Determine the (x, y) coordinate at the center of the cell enclosing the given text.  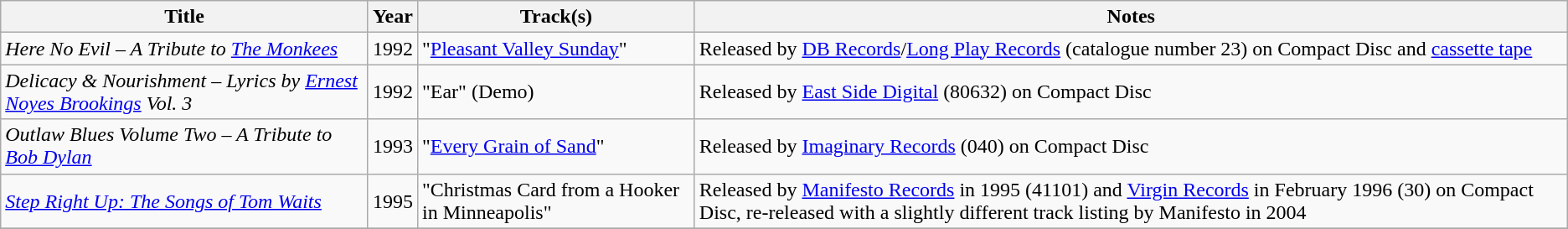
"Every Grain of Sand" (556, 146)
Step Right Up: The Songs of Tom Waits (184, 201)
Notes (1131, 17)
"Ear" (Demo) (556, 92)
Released by Imaginary Records (040) on Compact Disc (1131, 146)
1993 (392, 146)
Title (184, 17)
Released by DB Records/Long Play Records (catalogue number 23) on Compact Disc and cassette tape (1131, 49)
Year (392, 17)
Released by East Side Digital (80632) on Compact Disc (1131, 92)
Delicacy & Nourishment – Lyrics by Ernest Noyes Brookings Vol. 3 (184, 92)
"Christmas Card from a Hooker in Minneapolis" (556, 201)
Here No Evil – A Tribute to The Monkees (184, 49)
1995 (392, 201)
"Pleasant Valley Sunday" (556, 49)
Track(s) (556, 17)
Outlaw Blues Volume Two – A Tribute to Bob Dylan (184, 146)
